Determine the (x, y) coordinate at the center of the cell enclosing the given text.  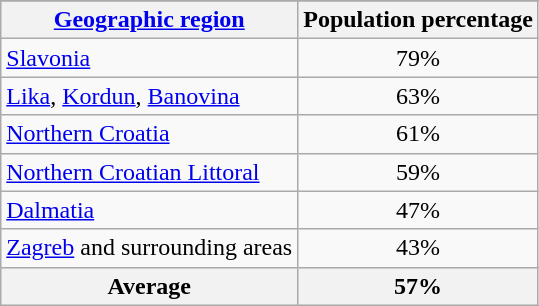
79% (418, 58)
61% (418, 134)
Lika, Kordun, Banovina (150, 96)
Population percentage (418, 20)
Average (150, 286)
Northern Croatian Littoral (150, 172)
59% (418, 172)
43% (418, 248)
Zagreb and surrounding areas (150, 248)
Northern Croatia (150, 134)
57% (418, 286)
Geographic region (150, 20)
Slavonia (150, 58)
Dalmatia (150, 210)
63% (418, 96)
47% (418, 210)
